Return [X, Y] of the center of cell containing provided text 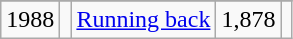
1988 [30, 20]
Running back [144, 20]
1,878 [248, 20]
